Extract the (X, Y) coordinate from the center of the cell holding the provided text.  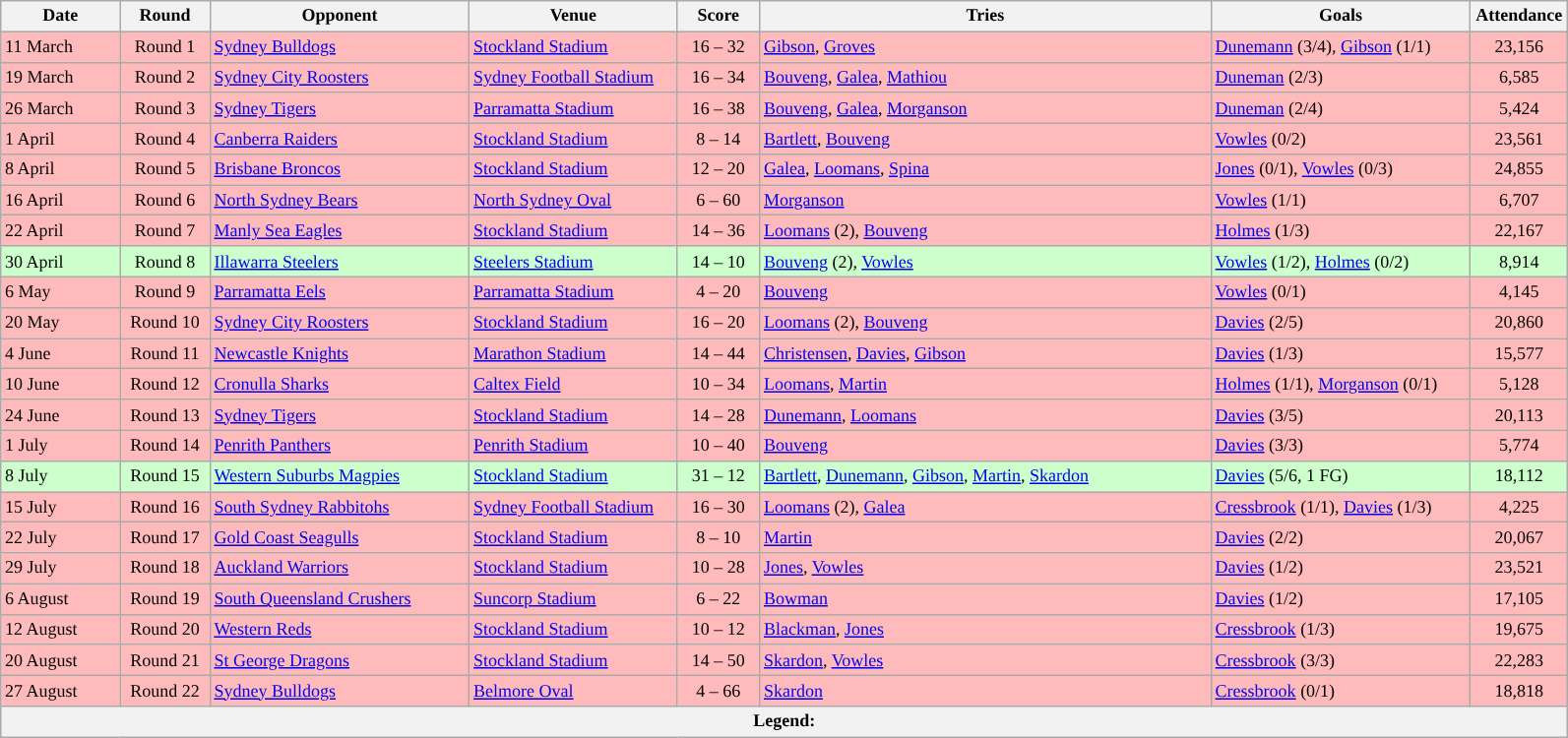
4 – 20 (719, 291)
4,145 (1520, 291)
27 August (61, 691)
Penrith Panthers (340, 445)
Loomans (2), Galea (986, 508)
20,067 (1520, 537)
8 April (61, 169)
Caltex Field (573, 384)
Western Suburbs Magpies (340, 476)
Gibson, Groves (986, 47)
Holmes (1/1), Morganson (0/1) (1341, 384)
12 August (61, 630)
Bouveng, Galea, Morganson (986, 108)
North Sydney Oval (573, 201)
Round 20 (165, 630)
Parramatta Eels (340, 291)
Jones (0/1), Vowles (0/3) (1341, 169)
14 – 44 (719, 354)
South Queensland Crushers (340, 598)
15,577 (1520, 354)
14 – 50 (719, 659)
Round 1 (165, 47)
23,561 (1520, 138)
6 August (61, 598)
Davies (3/5) (1341, 415)
Canberra Raiders (340, 138)
20,113 (1520, 415)
Davies (3/3) (1341, 445)
23,521 (1520, 569)
Bartlett, Bouveng (986, 138)
20 August (61, 659)
Round 8 (165, 262)
Round 19 (165, 598)
5,128 (1520, 384)
Duneman (2/3) (1341, 77)
31 – 12 (719, 476)
16 – 38 (719, 108)
8,914 (1520, 262)
1 July (61, 445)
Score (719, 16)
Davies (5/6, 1 FG) (1341, 476)
10 June (61, 384)
Venue (573, 16)
Round 5 (165, 169)
4 – 66 (719, 691)
4,225 (1520, 508)
6 – 60 (719, 201)
Cressbrook (0/1) (1341, 691)
Bartlett, Dunemann, Gibson, Martin, Skardon (986, 476)
8 – 10 (719, 537)
15 July (61, 508)
Marathon Stadium (573, 354)
Suncorp Stadium (573, 598)
Gold Coast Seagulls (340, 537)
Jones, Vowles (986, 569)
5,774 (1520, 445)
16 April (61, 201)
Bouveng, Galea, Mathiou (986, 77)
22,283 (1520, 659)
16 – 32 (719, 47)
10 – 28 (719, 569)
Legend: (784, 722)
Holmes (1/3) (1341, 230)
16 – 34 (719, 77)
Opponent (340, 16)
Round 21 (165, 659)
Christensen, Davies, Gibson (986, 354)
Goals (1341, 16)
Round 4 (165, 138)
Brisbane Broncos (340, 169)
24 June (61, 415)
14 – 36 (719, 230)
Dunemann (3/4), Gibson (1/1) (1341, 47)
1 April (61, 138)
Round 6 (165, 201)
Round 22 (165, 691)
Cressbrook (1/1), Davies (1/3) (1341, 508)
Round (165, 16)
19 March (61, 77)
18,112 (1520, 476)
Bowman (986, 598)
Blackman, Jones (986, 630)
Duneman (2/4) (1341, 108)
10 – 34 (719, 384)
Round 3 (165, 108)
Round 7 (165, 230)
26 March (61, 108)
19,675 (1520, 630)
Bouveng (2), Vowles (986, 262)
Newcastle Knights (340, 354)
6,707 (1520, 201)
17,105 (1520, 598)
11 March (61, 47)
Martin (986, 537)
Round 10 (165, 323)
24,855 (1520, 169)
20,860 (1520, 323)
Penrith Stadium (573, 445)
Date (61, 16)
4 June (61, 354)
14 – 10 (719, 262)
Vowles (0/2) (1341, 138)
16 – 30 (719, 508)
6 May (61, 291)
Davies (2/2) (1341, 537)
Morganson (986, 201)
Round 12 (165, 384)
30 April (61, 262)
Cressbrook (3/3) (1341, 659)
8 – 14 (719, 138)
Galea, Loomans, Spina (986, 169)
23,156 (1520, 47)
12 – 20 (719, 169)
14 – 28 (719, 415)
Round 17 (165, 537)
6,585 (1520, 77)
Round 13 (165, 415)
Cressbrook (1/3) (1341, 630)
Western Reds (340, 630)
Round 2 (165, 77)
Round 11 (165, 354)
16 – 20 (719, 323)
10 – 12 (719, 630)
8 July (61, 476)
Illawarra Steelers (340, 262)
North Sydney Bears (340, 201)
Round 15 (165, 476)
Dunemann, Loomans (986, 415)
Skardon (986, 691)
22,167 (1520, 230)
Attendance (1520, 16)
Vowles (1/1) (1341, 201)
20 May (61, 323)
Round 18 (165, 569)
Cronulla Sharks (340, 384)
Davies (2/5) (1341, 323)
5,424 (1520, 108)
Vowles (0/1) (1341, 291)
Davies (1/3) (1341, 354)
Skardon, Vowles (986, 659)
Belmore Oval (573, 691)
Steelers Stadium (573, 262)
22 July (61, 537)
Vowles (1/2), Holmes (0/2) (1341, 262)
Round 14 (165, 445)
10 – 40 (719, 445)
Tries (986, 16)
Round 16 (165, 508)
Manly Sea Eagles (340, 230)
Loomans, Martin (986, 384)
6 – 22 (719, 598)
South Sydney Rabbitohs (340, 508)
Auckland Warriors (340, 569)
22 April (61, 230)
St George Dragons (340, 659)
29 July (61, 569)
18,818 (1520, 691)
Round 9 (165, 291)
